Extract the (x, y) coordinate from the center of the cell holding the provided text.  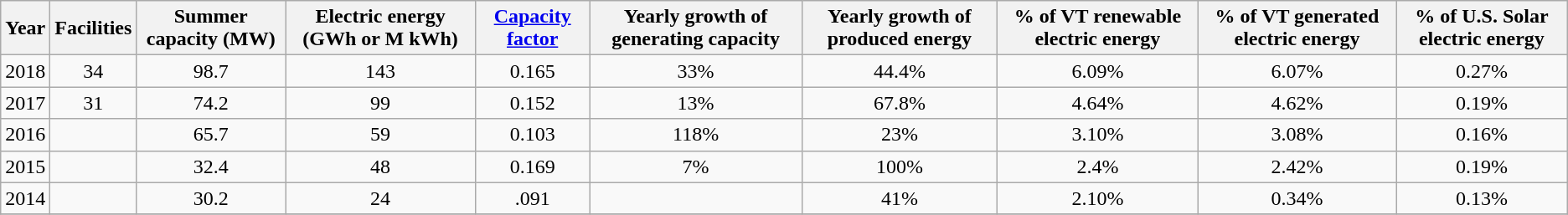
13% (695, 103)
6.07% (1297, 71)
2.4% (1097, 166)
Capacity factor (532, 28)
2.10% (1097, 198)
Electric energy (GWh or M kWh) (380, 28)
2018 (25, 71)
2017 (25, 103)
31 (94, 103)
Yearly growth of generating capacity (695, 28)
4.62% (1297, 103)
0.16% (1483, 135)
4.64% (1097, 103)
100% (900, 166)
118% (695, 135)
30.2 (211, 198)
67.8% (900, 103)
65.7 (211, 135)
143 (380, 71)
0.13% (1483, 198)
0.165 (532, 71)
3.08% (1297, 135)
% of VT renewable electric energy (1097, 28)
2.42% (1297, 166)
% of U.S. Solar electric energy (1483, 28)
2014 (25, 198)
74.2 (211, 103)
Summer capacity (MW) (211, 28)
24 (380, 198)
34 (94, 71)
99 (380, 103)
Year (25, 28)
32.4 (211, 166)
.091 (532, 198)
59 (380, 135)
0.169 (532, 166)
33% (695, 71)
Facilities (94, 28)
23% (900, 135)
41% (900, 198)
% of VT generated electric energy (1297, 28)
0.103 (532, 135)
2015 (25, 166)
0.27% (1483, 71)
2016 (25, 135)
Yearly growth of produced energy (900, 28)
6.09% (1097, 71)
98.7 (211, 71)
7% (695, 166)
0.152 (532, 103)
0.34% (1297, 198)
48 (380, 166)
3.10% (1097, 135)
44.4% (900, 71)
